Detect which cell encompasses the target text, then output its (X, Y) center coordinate. 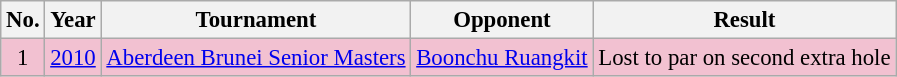
No. (23, 20)
Result (744, 20)
Opponent (502, 20)
2010 (73, 58)
Lost to par on second extra hole (744, 58)
1 (23, 58)
Aberdeen Brunei Senior Masters (256, 58)
Year (73, 20)
Boonchu Ruangkit (502, 58)
Tournament (256, 20)
